Pinpoint the cell where the given text exists, returning its (X, Y) midpoint coordinate. 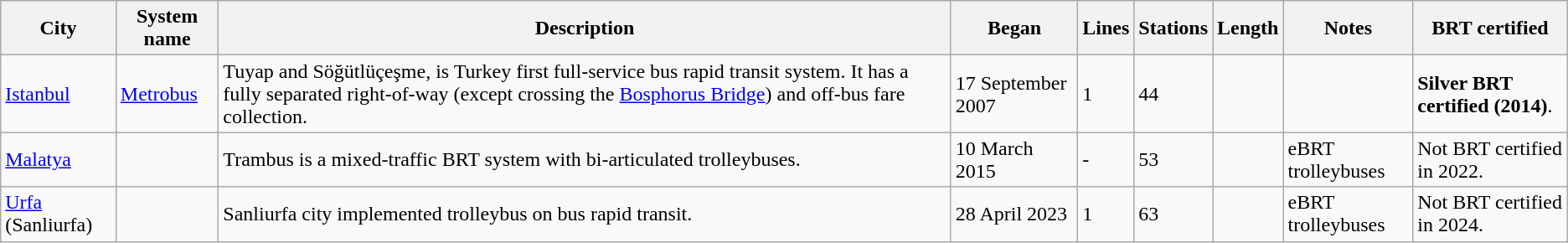
53 (1173, 159)
63 (1173, 215)
Malatya (59, 159)
Not BRT certified in 2022. (1491, 159)
Lines (1106, 28)
Istanbul (59, 94)
44 (1173, 94)
BRT certified (1491, 28)
Silver BRT certified (2014). (1491, 94)
Description (585, 28)
17 September 2007 (1014, 94)
Urfa (Sanliurfa) (59, 215)
- (1106, 159)
Length (1248, 28)
28 April 2023 (1014, 215)
Stations (1173, 28)
Sanliurfa city implemented trolleybus on bus rapid transit. (585, 215)
Notes (1349, 28)
City (59, 28)
10 March 2015 (1014, 159)
Began (1014, 28)
Trambus is a mixed-traffic BRT system with bi-articulated trolleybuses. (585, 159)
Metrobus (168, 94)
Not BRT certified in 2024. (1491, 215)
System name (168, 28)
